Pinpoint the cell where the given text exists, returning its (x, y) midpoint coordinate. 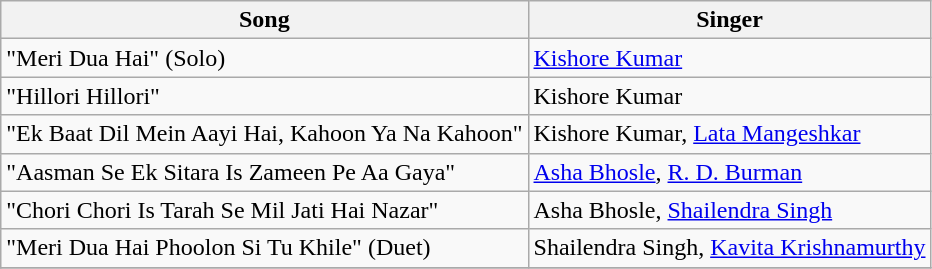
"Hillori Hillori" (264, 96)
Song (264, 20)
"Aasman Se Ek Sitara Is Zameen Pe Aa Gaya" (264, 172)
"Meri Dua Hai Phoolon Si Tu Khile" (Duet) (264, 248)
Kishore Kumar, Lata Mangeshkar (730, 134)
Singer (730, 20)
Asha Bhosle, Shailendra Singh (730, 210)
Asha Bhosle, R. D. Burman (730, 172)
Shailendra Singh, Kavita Krishnamurthy (730, 248)
"Meri Dua Hai" (Solo) (264, 58)
"Chori Chori Is Tarah Se Mil Jati Hai Nazar" (264, 210)
"Ek Baat Dil Mein Aayi Hai, Kahoon Ya Na Kahoon" (264, 134)
